Capture the cell that displays the provided text and extract its [X, Y] central coordinate. 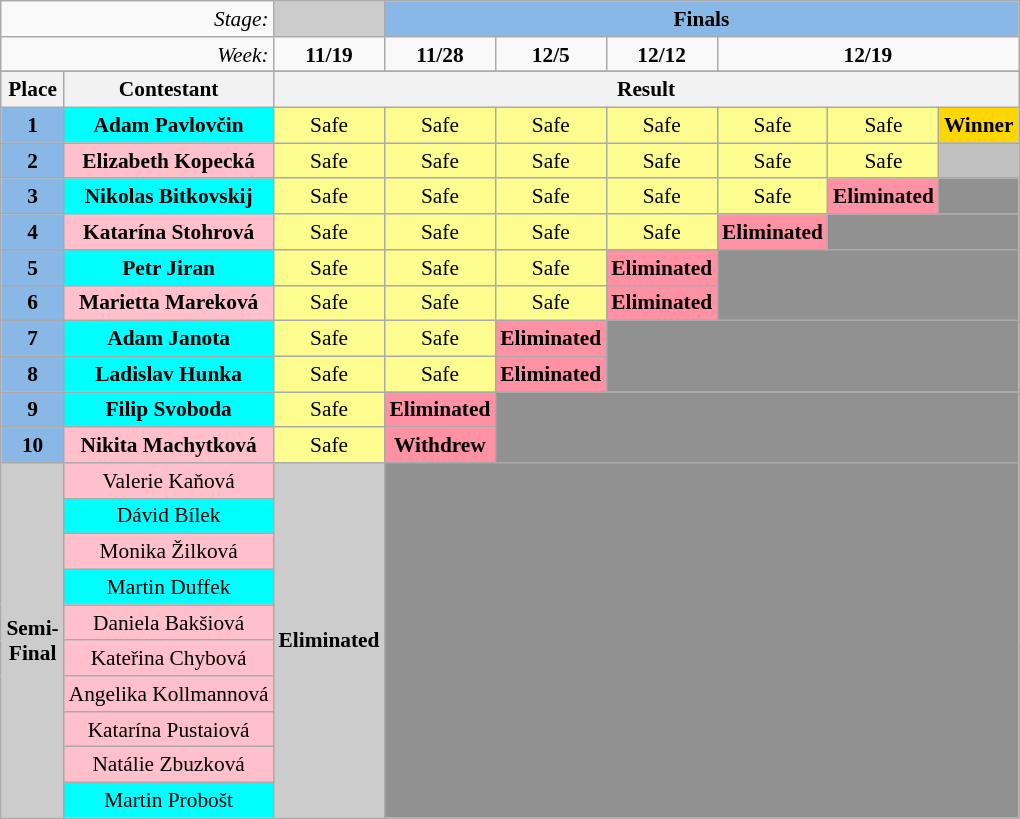
Valerie Kaňová [169, 481]
Semi-Final [32, 640]
Result [646, 90]
Monika Žilková [169, 552]
Daniela Bakšiová [169, 623]
Ladislav Hunka [169, 374]
Contestant [169, 90]
8 [32, 374]
Adam Janota [169, 339]
4 [32, 232]
Angelika Kollmannová [169, 694]
Katarína Stohrová [169, 232]
2 [32, 161]
12/12 [662, 55]
Filip Svoboda [169, 410]
5 [32, 268]
Natálie Zbuzková [169, 765]
Petr Jiran [169, 268]
11/19 [330, 55]
Kateřina Chybová [169, 659]
12/5 [550, 55]
Adam Pavlovčin [169, 126]
Dávid Bílek [169, 516]
3 [32, 197]
Marietta Mareková [169, 303]
Nikolas Bitkovskij [169, 197]
Stage: [137, 19]
Elizabeth Kopecká [169, 161]
Martin Probošt [169, 801]
Katarína Pustaiová [169, 730]
Nikita Machytková [169, 445]
6 [32, 303]
1 [32, 126]
10 [32, 445]
Winner [979, 126]
Finals [701, 19]
Week: [137, 55]
12/19 [868, 55]
Martin Duffek [169, 587]
11/28 [440, 55]
7 [32, 339]
Withdrew [440, 445]
Place [32, 90]
9 [32, 410]
